For the text-containing cell, return its midpoint in (X, Y) coordinate format. 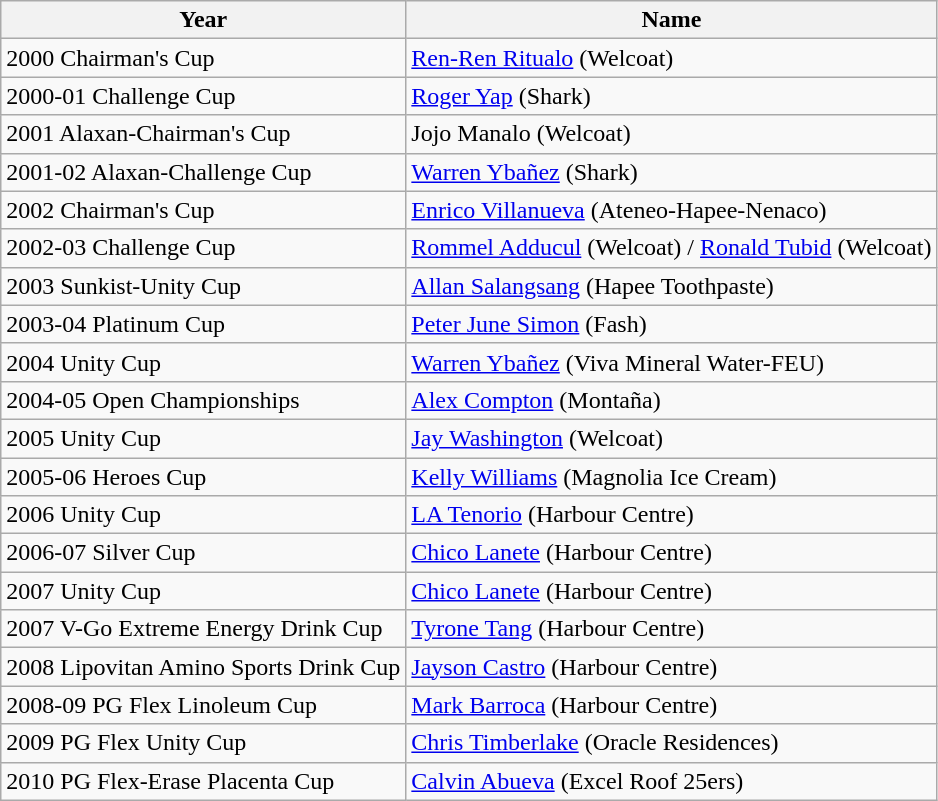
2008-09 PG Flex Linoleum Cup (204, 705)
2008 Lipovitan Amino Sports Drink Cup (204, 667)
2002-03 Challenge Cup (204, 248)
Allan Salangsang (Hapee Toothpaste) (672, 286)
2001-02 Alaxan-Challenge Cup (204, 172)
Alex Compton (Montaña) (672, 400)
2005 Unity Cup (204, 438)
Warren Ybañez (Viva Mineral Water-FEU) (672, 362)
Mark Barroca (Harbour Centre) (672, 705)
2000-01 Challenge Cup (204, 96)
Year (204, 20)
Jay Washington (Welcoat) (672, 438)
Calvin Abueva (Excel Roof 25ers) (672, 781)
LA Tenorio (Harbour Centre) (672, 515)
Name (672, 20)
2003-04 Platinum Cup (204, 324)
2010 PG Flex-Erase Placenta Cup (204, 781)
Chris Timberlake (Oracle Residences) (672, 743)
Peter June Simon (Fash) (672, 324)
Tyrone Tang (Harbour Centre) (672, 629)
2003 Sunkist-Unity Cup (204, 286)
2000 Chairman's Cup (204, 58)
Warren Ybañez (Shark) (672, 172)
2002 Chairman's Cup (204, 210)
2004 Unity Cup (204, 362)
2001 Alaxan-Chairman's Cup (204, 134)
2004-05 Open Championships (204, 400)
2007 Unity Cup (204, 591)
Jojo Manalo (Welcoat) (672, 134)
Jayson Castro (Harbour Centre) (672, 667)
Kelly Williams (Magnolia Ice Cream) (672, 477)
Rommel Adducul (Welcoat) / Ronald Tubid (Welcoat) (672, 248)
2005-06 Heroes Cup (204, 477)
2006 Unity Cup (204, 515)
2006-07 Silver Cup (204, 553)
2009 PG Flex Unity Cup (204, 743)
Roger Yap (Shark) (672, 96)
2007 V-Go Extreme Energy Drink Cup (204, 629)
Ren-Ren Ritualo (Welcoat) (672, 58)
Enrico Villanueva (Ateneo-Hapee-Nenaco) (672, 210)
